Determine the (X, Y) coordinate at the center of the cell enclosing the given text.  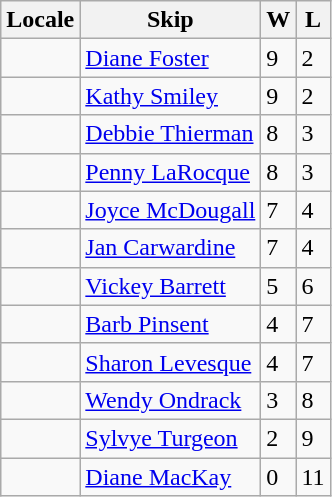
Diane MacKay (170, 477)
11 (313, 477)
Barb Pinsent (170, 324)
Diane Foster (170, 58)
6 (313, 286)
Sharon Levesque (170, 362)
5 (278, 286)
W (278, 20)
Sylvye Turgeon (170, 438)
Kathy Smiley (170, 96)
0 (278, 477)
Locale (40, 20)
Skip (170, 20)
Debbie Thierman (170, 134)
Wendy Ondrack (170, 400)
Joyce McDougall (170, 210)
L (313, 20)
Penny LaRocque (170, 172)
Jan Carwardine (170, 248)
Vickey Barrett (170, 286)
